Find where the given text appears and provide that cell's center as [X, Y] coordinate. 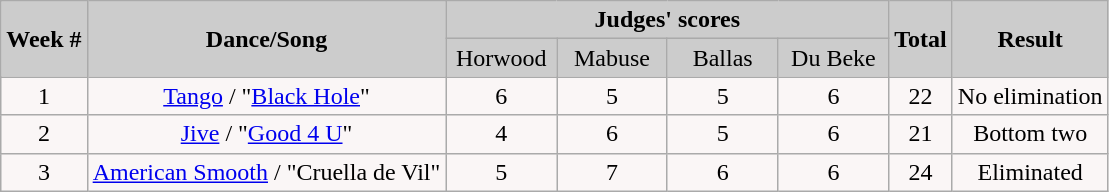
4 [502, 134]
3 [44, 172]
Jive / "Good 4 U" [266, 134]
21 [921, 134]
24 [921, 172]
Tango / "Black Hole" [266, 96]
2 [44, 134]
Week # [44, 39]
Dance/Song [266, 39]
Total [921, 39]
22 [921, 96]
Result [1030, 39]
Horwood [502, 58]
Mabuse [612, 58]
Eliminated [1030, 172]
Judges' scores [668, 20]
American Smooth / "Cruella de Vil" [266, 172]
Ballas [722, 58]
No elimination [1030, 96]
Bottom two [1030, 134]
Du Beke [834, 58]
7 [612, 172]
1 [44, 96]
